Locate the cell with the specified text and output its [x, y] center coordinate. 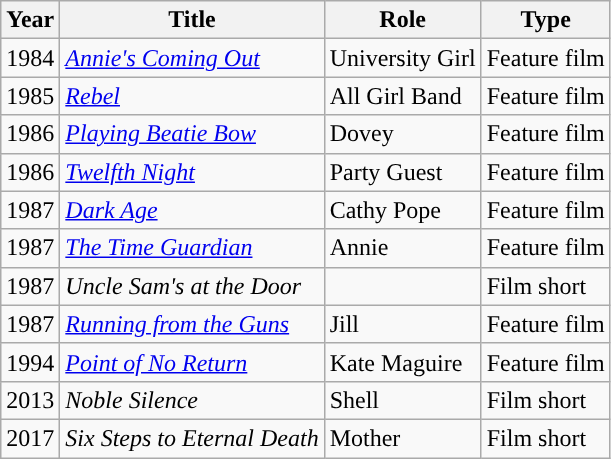
Mother [402, 438]
All Girl Band [402, 96]
Jill [402, 324]
1994 [30, 362]
Annie [402, 248]
The Time Guardian [192, 248]
Role [402, 20]
Type [546, 20]
Six Steps to Eternal Death [192, 438]
1984 [30, 58]
Kate Maguire [402, 362]
Twelfth Night [192, 172]
Dovey [402, 134]
Annie's Coming Out [192, 58]
Rebel [192, 96]
Running from the Guns [192, 324]
2017 [30, 438]
Shell [402, 400]
2013 [30, 400]
Title [192, 20]
Dark Age [192, 210]
1985 [30, 96]
University Girl [402, 58]
Uncle Sam's at the Door [192, 286]
Party Guest [402, 172]
Cathy Pope [402, 210]
Year [30, 20]
Point of No Return [192, 362]
Playing Beatie Bow [192, 134]
Noble Silence [192, 400]
